For the text-containing cell, return its midpoint in [X, Y] coordinate format. 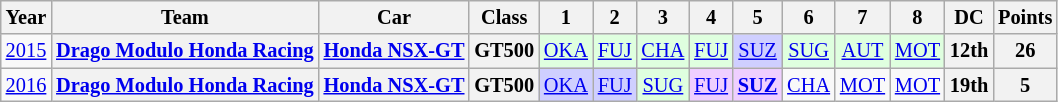
2016 [26, 85]
2 [615, 17]
Points [1025, 17]
AUT [862, 51]
3 [664, 17]
4 [711, 17]
DC [969, 17]
8 [918, 17]
Year [26, 17]
Team [184, 17]
Class [504, 17]
2015 [26, 51]
7 [862, 17]
6 [808, 17]
Car [394, 17]
12th [969, 51]
26 [1025, 51]
1 [566, 17]
19th [969, 85]
